From the cell containing the given text, extract its center point as [X, Y] coordinate. 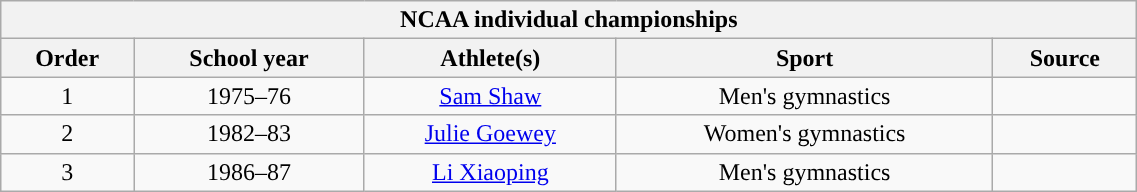
Sam Shaw [490, 96]
Women's gymnastics [804, 134]
Source [1065, 58]
Athlete(s) [490, 58]
NCAA individual championships [569, 20]
1982–83 [250, 134]
1 [68, 96]
Julie Goewey [490, 134]
Sport [804, 58]
2 [68, 134]
Li Xiaoping [490, 172]
School year [250, 58]
3 [68, 172]
1975–76 [250, 96]
1986–87 [250, 172]
Order [68, 58]
